Capture the cell that displays the provided text and extract its (x, y) central coordinate. 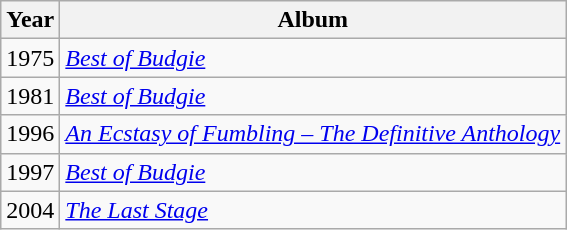
1997 (30, 172)
2004 (30, 210)
1981 (30, 96)
An Ecstasy of Fumbling – The Definitive Anthology (313, 134)
Album (313, 20)
The Last Stage (313, 210)
Year (30, 20)
1975 (30, 58)
1996 (30, 134)
